Return [X, Y] of the center of cell containing provided text 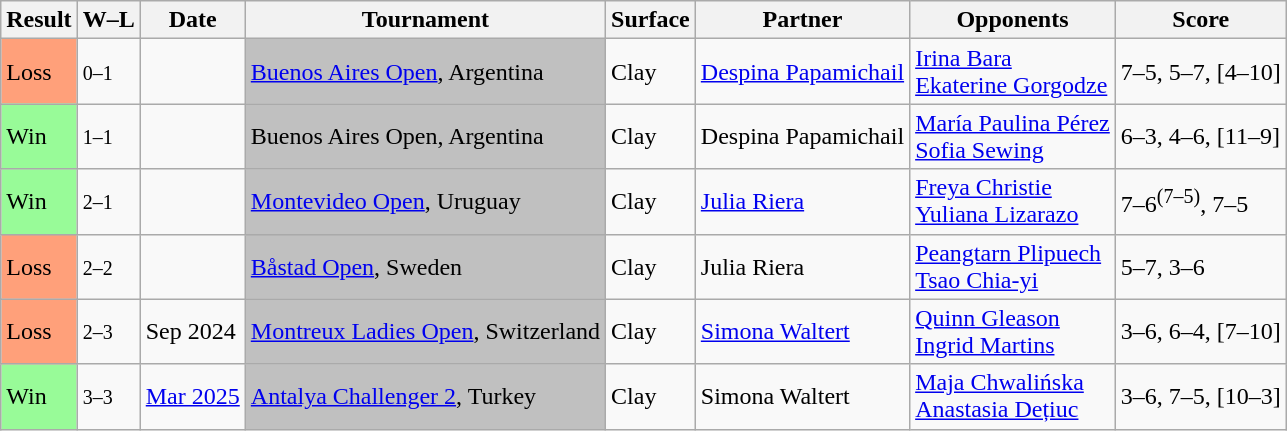
Score [1200, 20]
Date [192, 20]
3–3 [108, 396]
Irina Bara Ekaterine Gorgodze [1013, 72]
7–6(7–5), 7–5 [1200, 202]
5–7, 3–6 [1200, 266]
Tournament [425, 20]
7–5, 5–7, [4–10] [1200, 72]
Surface [651, 20]
6–3, 4–6, [11–9] [1200, 136]
3–6, 7–5, [10–3] [1200, 396]
Sep 2024 [192, 332]
Peangtarn Plipuech Tsao Chia-yi [1013, 266]
Antalya Challenger 2, Turkey [425, 396]
Montevideo Open, Uruguay [425, 202]
Båstad Open, Sweden [425, 266]
Montreux Ladies Open, Switzerland [425, 332]
2–2 [108, 266]
0–1 [108, 72]
Opponents [1013, 20]
Maja Chwalińska Anastasia Dețiuc [1013, 396]
Mar 2025 [192, 396]
2–1 [108, 202]
Quinn Gleason Ingrid Martins [1013, 332]
María Paulina Pérez Sofia Sewing [1013, 136]
W–L [108, 20]
Result [39, 20]
1–1 [108, 136]
3–6, 6–4, [7–10] [1200, 332]
Freya Christie Yuliana Lizarazo [1013, 202]
Partner [802, 20]
2–3 [108, 332]
